Provide the (X, Y) coordinate of the cell's center where the given text is located.  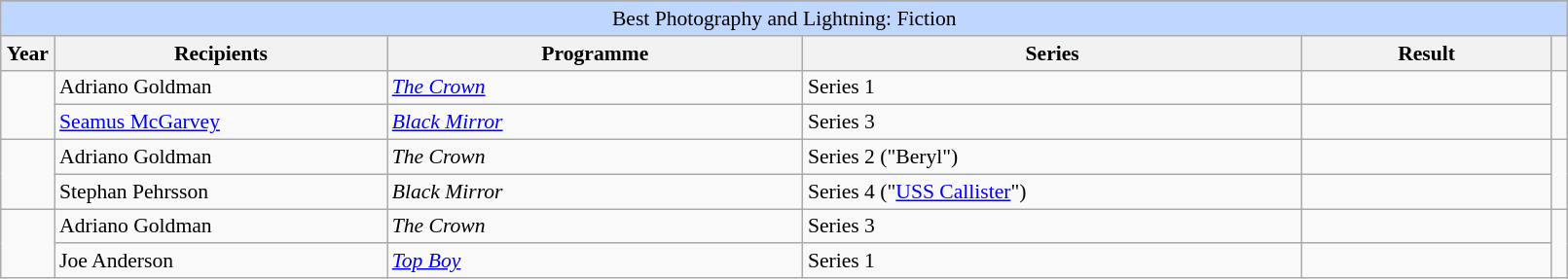
Joe Anderson (221, 262)
Result (1426, 53)
Series 2 ("Beryl") (1053, 157)
Top Boy (596, 262)
Series (1053, 53)
Year (27, 53)
Series 4 ("USS Callister") (1053, 192)
Programme (596, 53)
Stephan Pehrsson (221, 192)
Recipients (221, 53)
Best Photography and Lightning: Fiction (784, 18)
Seamus McGarvey (221, 122)
